Pinpoint the cell where the given text exists, returning its [X, Y] midpoint coordinate. 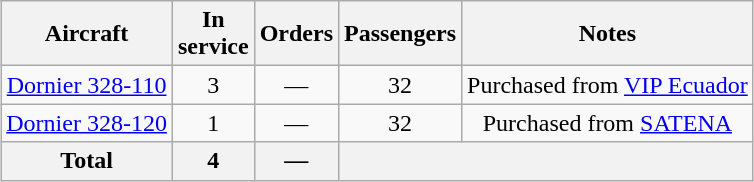
Notes [608, 34]
3 [213, 85]
Purchased from VIP Ecuador [608, 85]
1 [213, 123]
Purchased from SATENA [608, 123]
Aircraft [87, 34]
Passengers [400, 34]
Total [87, 161]
Dornier 328-120 [87, 123]
Dornier 328-110 [87, 85]
Orders [296, 34]
In service [213, 34]
4 [213, 161]
